From the cell containing the given text, extract its center point as (x, y) coordinate. 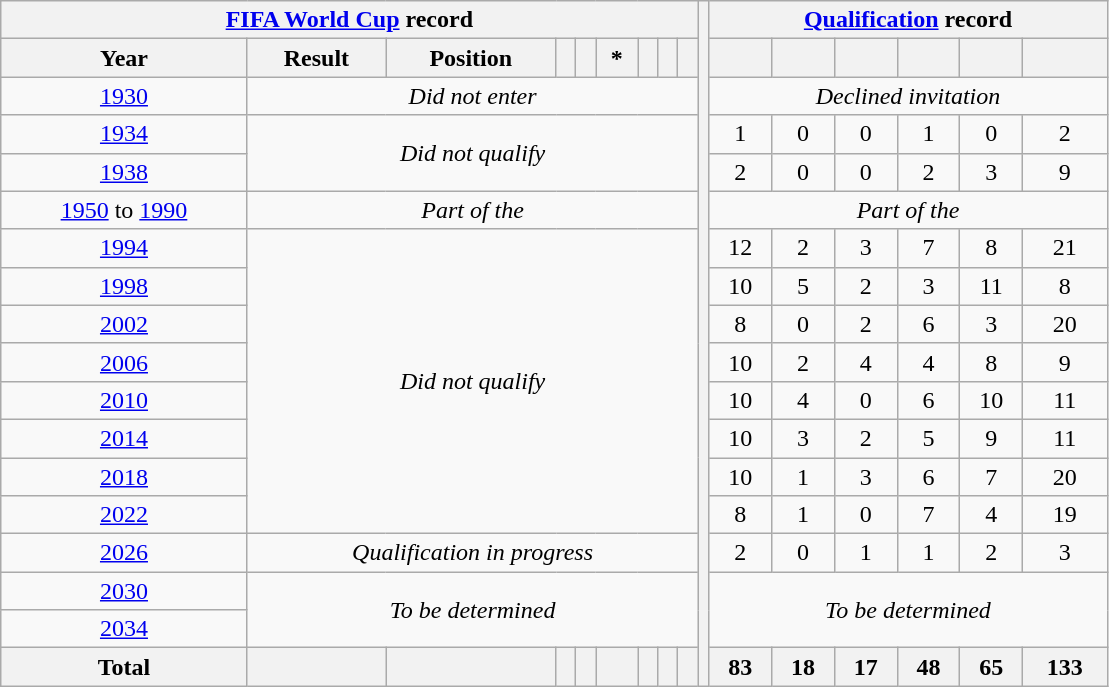
65 (992, 667)
2006 (124, 362)
Year (124, 58)
FIFA World Cup record (350, 20)
Position (471, 58)
2034 (124, 629)
2026 (124, 553)
1998 (124, 286)
18 (804, 667)
1938 (124, 172)
12 (740, 248)
Qualification record (908, 20)
83 (740, 667)
2010 (124, 400)
1994 (124, 248)
2030 (124, 591)
1934 (124, 134)
17 (866, 667)
48 (928, 667)
* (617, 58)
Total (124, 667)
21 (1065, 248)
19 (1065, 515)
2014 (124, 438)
1950 to 1990 (124, 210)
2018 (124, 477)
Result (316, 58)
133 (1065, 667)
Qualification in progress (472, 553)
2022 (124, 515)
Declined invitation (908, 96)
2002 (124, 324)
1930 (124, 96)
Did not enter (472, 96)
